From the cell containing the given text, extract its center point as [x, y] coordinate. 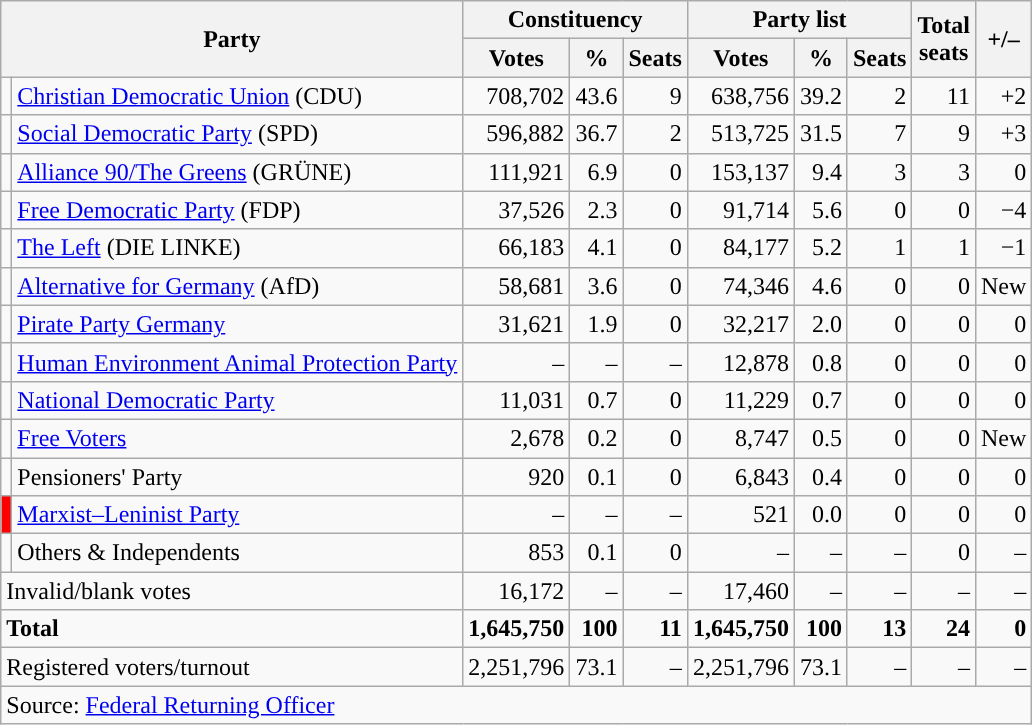
0.8 [820, 362]
Free Democratic Party (FDP) [238, 210]
−4 [1003, 210]
Party [232, 39]
1.9 [596, 324]
111,921 [516, 172]
Source: Federal Returning Officer [516, 705]
3.6 [596, 286]
0.4 [820, 477]
31,621 [516, 324]
0.5 [820, 438]
Party list [800, 20]
58,681 [516, 286]
13 [879, 629]
31.5 [820, 134]
43.6 [596, 96]
+3 [1003, 134]
4.6 [820, 286]
12,878 [740, 362]
37,526 [516, 210]
4.1 [596, 248]
Alternative for Germany (AfD) [238, 286]
24 [944, 629]
91,714 [740, 210]
5.6 [820, 210]
7 [879, 134]
The Left (DIE LINKE) [238, 248]
Invalid/blank votes [232, 591]
6,843 [740, 477]
32,217 [740, 324]
5.2 [820, 248]
638,756 [740, 96]
521 [740, 515]
17,460 [740, 591]
Constituency [576, 20]
Registered voters/turnout [232, 667]
596,882 [516, 134]
9.4 [820, 172]
0.2 [596, 438]
Alliance 90/The Greens (GRÜNE) [238, 172]
−1 [1003, 248]
National Democratic Party [238, 400]
16,172 [516, 591]
920 [516, 477]
+/– [1003, 39]
Marxist–Leninist Party [238, 515]
39.2 [820, 96]
Free Voters [238, 438]
66,183 [516, 248]
Pirate Party Germany [238, 324]
Total [232, 629]
Pensioners' Party [238, 477]
Totalseats [944, 39]
0.0 [820, 515]
84,177 [740, 248]
Others & Independents [238, 553]
153,137 [740, 172]
Christian Democratic Union (CDU) [238, 96]
Human Environment Animal Protection Party [238, 362]
2.0 [820, 324]
8,747 [740, 438]
+2 [1003, 96]
Social Democratic Party (SPD) [238, 134]
11,031 [516, 400]
853 [516, 553]
2.3 [596, 210]
74,346 [740, 286]
36.7 [596, 134]
6.9 [596, 172]
513,725 [740, 134]
708,702 [516, 96]
11,229 [740, 400]
2,678 [516, 438]
